Search for the cell housing the specified text and yield its [X, Y] center coordinate. 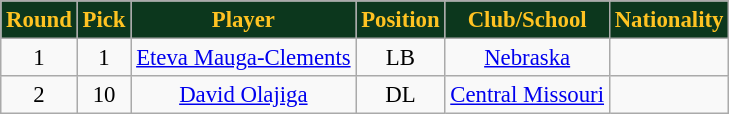
Central Missouri [527, 95]
Club/School [527, 20]
David Olajiga [244, 95]
Eteva Mauga-Clements [244, 58]
Nationality [668, 20]
LB [400, 58]
2 [39, 95]
Player [244, 20]
10 [104, 95]
Nebraska [527, 58]
DL [400, 95]
Position [400, 20]
Round [39, 20]
Pick [104, 20]
